Identify which cell holds the provided text, then report its (x, y) central coordinate. 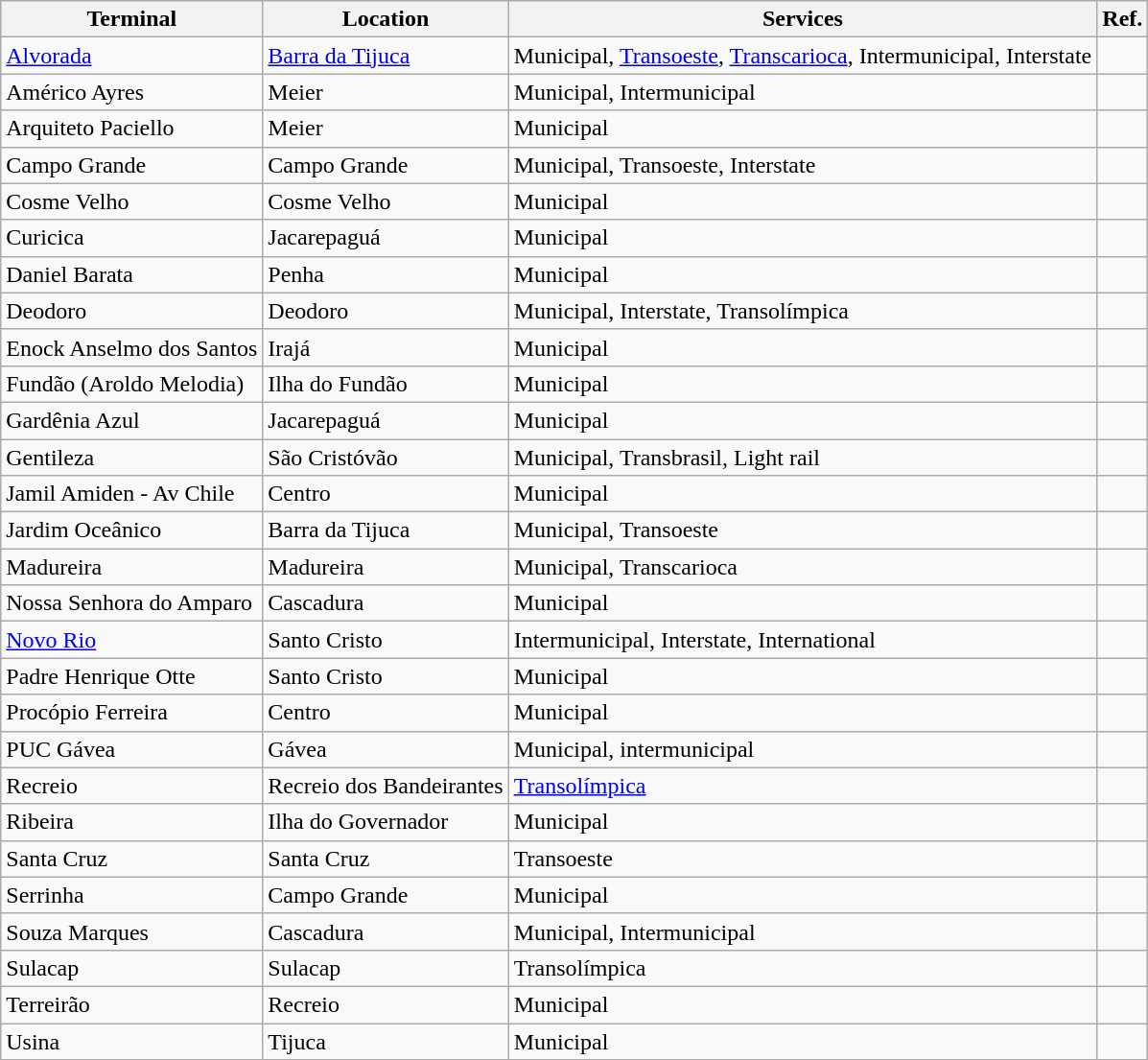
Ribeira (132, 822)
Gávea (386, 749)
Municipal, Transoeste, Transcarioca, Intermunicipal, Interstate (803, 56)
Nossa Senhora do Amparo (132, 603)
Américo Ayres (132, 92)
Enock Anselmo dos Santos (132, 347)
Daniel Barata (132, 274)
Arquiteto Paciello (132, 129)
Transoeste (803, 859)
Ilha do Fundão (386, 384)
Gardênia Azul (132, 420)
Location (386, 19)
Procópio Ferreira (132, 713)
Jamil Amiden - Av Chile (132, 494)
Ref. (1122, 19)
Intermunicipal, Interstate, International (803, 640)
Tijuca (386, 1041)
São Cristóvão (386, 458)
Alvorada (132, 56)
Terminal (132, 19)
Novo Rio (132, 640)
Municipal, Transbrasil, Light rail (803, 458)
Souza Marques (132, 931)
Recreio dos Bandeirantes (386, 786)
Terreirão (132, 1004)
Municipal, Transoeste (803, 530)
Municipal, Interstate, Transolímpica (803, 311)
Services (803, 19)
Municipal, Transoeste, Interstate (803, 165)
Irajá (386, 347)
Padre Henrique Otte (132, 676)
Fundão (Aroldo Melodia) (132, 384)
Jardim Oceânico (132, 530)
Serrinha (132, 895)
Penha (386, 274)
Municipal, intermunicipal (803, 749)
Ilha do Governador (386, 822)
Usina (132, 1041)
PUC Gávea (132, 749)
Gentileza (132, 458)
Municipal, Transcarioca (803, 567)
Curicica (132, 238)
